Search for the cell housing the specified text and yield its [X, Y] center coordinate. 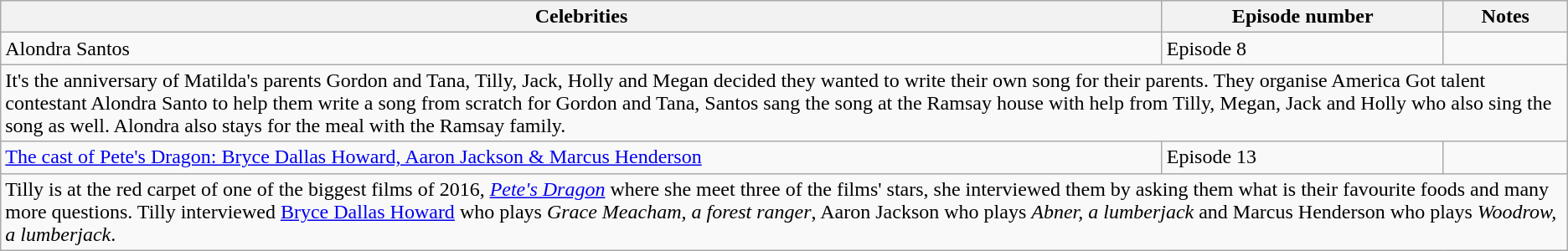
Notes [1505, 17]
The cast of Pete's Dragon: Bryce Dallas Howard, Aaron Jackson & Marcus Henderson [581, 157]
Alondra Santos [581, 49]
Episode number [1302, 17]
Episode 13 [1302, 157]
Celebrities [581, 17]
Episode 8 [1302, 49]
